Return the (x, y) coordinate for the center point of the cell that contains the specified text.  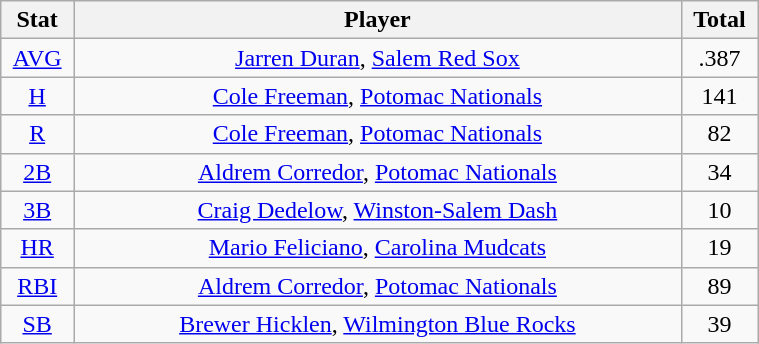
.387 (719, 58)
Total (719, 20)
89 (719, 286)
Stat (38, 20)
HR (38, 248)
19 (719, 248)
141 (719, 96)
Jarren Duran, Salem Red Sox (378, 58)
Craig Dedelow, Winston-Salem Dash (378, 210)
AVG (38, 58)
82 (719, 134)
R (38, 134)
SB (38, 324)
2B (38, 172)
10 (719, 210)
34 (719, 172)
Brewer Hicklen, Wilmington Blue Rocks (378, 324)
39 (719, 324)
Player (378, 20)
RBI (38, 286)
H (38, 96)
3B (38, 210)
Mario Feliciano, Carolina Mudcats (378, 248)
